Determine the [X, Y] coordinate at the center of the cell enclosing the given text.  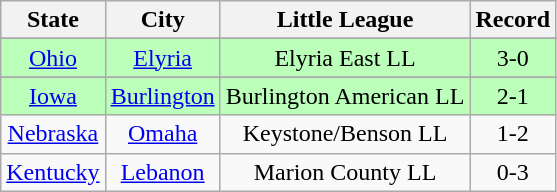
3-0 [513, 58]
Iowa [53, 96]
1-2 [513, 134]
Ohio [53, 58]
Burlington [162, 96]
State [53, 20]
Lebanon [162, 172]
2-1 [513, 96]
Nebraska [53, 134]
Kentucky [53, 172]
City [162, 20]
Marion County LL [345, 172]
Elyria East LL [345, 58]
0-3 [513, 172]
Burlington American LL [345, 96]
Little League [345, 20]
Elyria [162, 58]
Keystone/Benson LL [345, 134]
Omaha [162, 134]
Record [513, 20]
